Locate the cell with the specified text and output its (x, y) center coordinate. 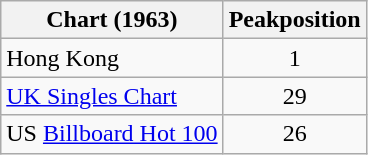
26 (294, 134)
US Billboard Hot 100 (112, 134)
29 (294, 96)
1 (294, 58)
Hong Kong (112, 58)
Chart (1963) (112, 20)
UK Singles Chart (112, 96)
Peakposition (294, 20)
